Capture the cell that displays the provided text and extract its (X, Y) central coordinate. 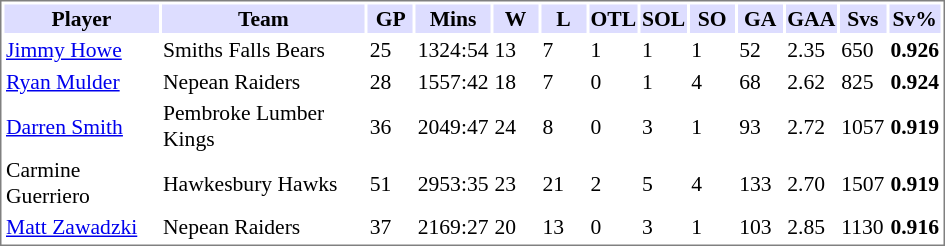
Sv% (915, 18)
36 (390, 126)
0.926 (915, 50)
Jimmy Howe (81, 50)
L (564, 18)
52 (760, 50)
Player (81, 18)
23 (516, 183)
SO (712, 18)
2.85 (812, 227)
20 (516, 227)
Mins (453, 18)
2049:47 (453, 126)
28 (390, 82)
2169:27 (453, 227)
825 (863, 82)
Matt Zawadzki (81, 227)
1507 (863, 183)
2.35 (812, 50)
103 (760, 227)
2.72 (812, 126)
8 (564, 126)
68 (760, 82)
Hawkesbury Hawks (264, 183)
21 (564, 183)
Darren Smith (81, 126)
Carmine Guerriero (81, 183)
1557:42 (453, 82)
Pembroke Lumber Kings (264, 126)
0.916 (915, 227)
37 (390, 227)
1130 (863, 227)
5 (664, 183)
SOL (664, 18)
51 (390, 183)
133 (760, 183)
25 (390, 50)
0.924 (915, 82)
GAA (812, 18)
2953:35 (453, 183)
Team (264, 18)
2.62 (812, 82)
2.70 (812, 183)
Ryan Mulder (81, 82)
2 (614, 183)
93 (760, 126)
W (516, 18)
GP (390, 18)
GA (760, 18)
1324:54 (453, 50)
24 (516, 126)
1057 (863, 126)
Smiths Falls Bears (264, 50)
650 (863, 50)
OTL (614, 18)
18 (516, 82)
Svs (863, 18)
